From the cell containing the given text, extract its center point as (X, Y) coordinate. 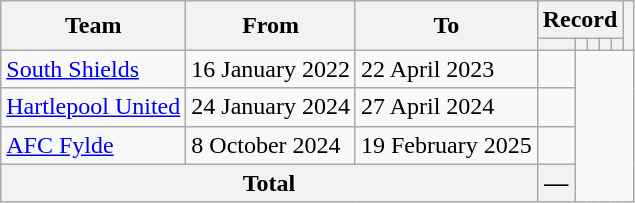
— (556, 183)
To (446, 26)
AFC Fylde (94, 145)
22 April 2023 (446, 69)
Team (94, 26)
South Shields (94, 69)
8 October 2024 (271, 145)
27 April 2024 (446, 107)
Hartlepool United (94, 107)
24 January 2024 (271, 107)
Record (580, 20)
From (271, 26)
16 January 2022 (271, 69)
Total (269, 183)
19 February 2025 (446, 145)
